Scan for the cell matching the given text and deliver its (x, y) coordinate at center. 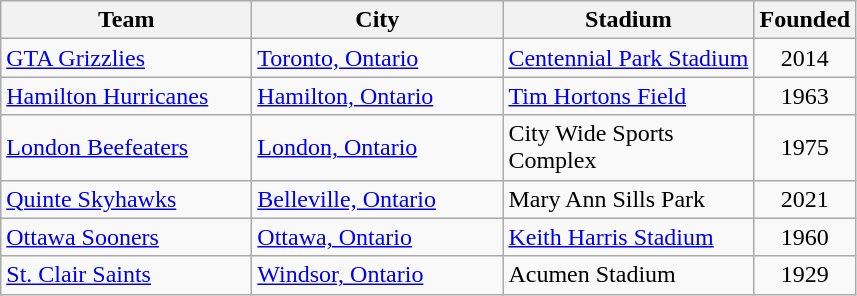
City Wide Sports Complex (628, 148)
Quinte Skyhawks (126, 199)
St. Clair Saints (126, 275)
Hamilton Hurricanes (126, 96)
2021 (805, 199)
City (378, 20)
Hamilton, Ontario (378, 96)
1963 (805, 96)
Windsor, Ontario (378, 275)
Tim Hortons Field (628, 96)
Belleville, Ontario (378, 199)
Stadium (628, 20)
London Beefeaters (126, 148)
London, Ontario (378, 148)
Ottawa, Ontario (378, 237)
Acumen Stadium (628, 275)
Toronto, Ontario (378, 58)
GTA Grizzlies (126, 58)
Centennial Park Stadium (628, 58)
1960 (805, 237)
Ottawa Sooners (126, 237)
Mary Ann Sills Park (628, 199)
1929 (805, 275)
2014 (805, 58)
Keith Harris Stadium (628, 237)
1975 (805, 148)
Founded (805, 20)
Team (126, 20)
